Find where the given text appears and provide that cell's center as (X, Y) coordinate. 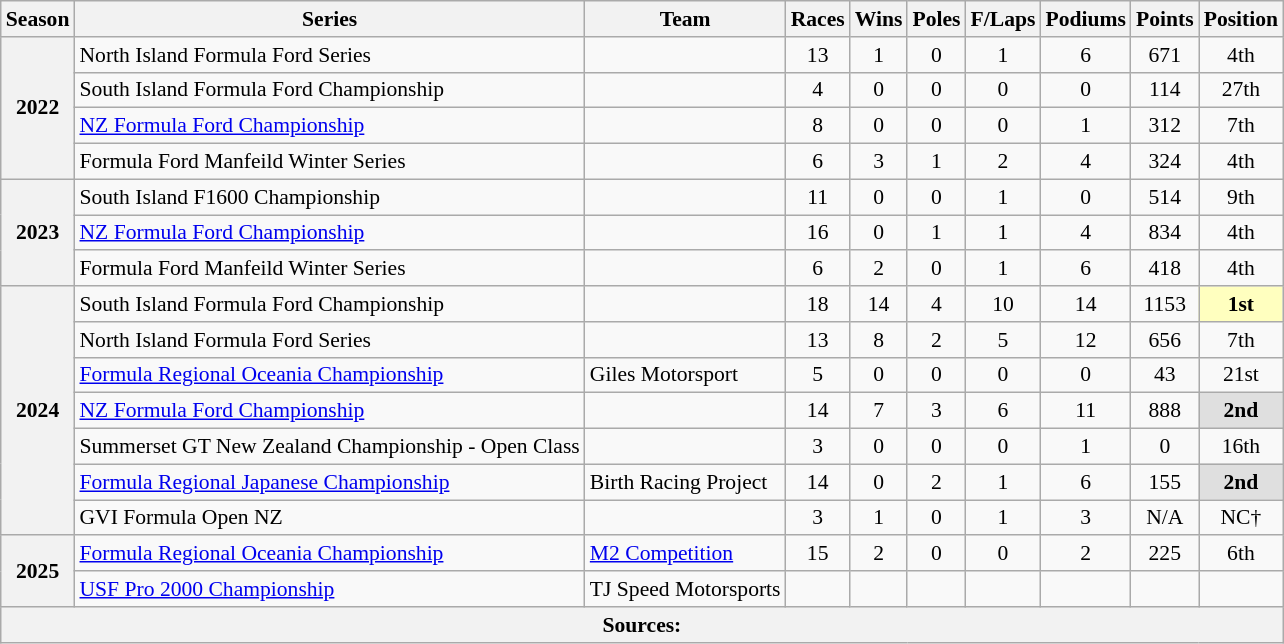
16th (1241, 447)
1153 (1165, 304)
43 (1165, 375)
M2 Competition (686, 554)
6th (1241, 554)
Wins (879, 19)
Team (686, 19)
9th (1241, 197)
1st (1241, 304)
15 (818, 554)
324 (1165, 162)
Series (329, 19)
Races (818, 19)
South Island F1600 Championship (329, 197)
656 (1165, 340)
Season (38, 19)
TJ Speed Motorsports (686, 589)
418 (1165, 269)
21st (1241, 375)
Formula Regional Japanese Championship (329, 482)
155 (1165, 482)
Poles (936, 19)
312 (1165, 126)
10 (1004, 304)
2024 (38, 410)
GVI Formula Open NZ (329, 518)
12 (1086, 340)
2022 (38, 108)
Position (1241, 19)
Sources: (642, 625)
7 (879, 411)
27th (1241, 90)
2023 (38, 232)
225 (1165, 554)
18 (818, 304)
114 (1165, 90)
F/Laps (1004, 19)
Birth Racing Project (686, 482)
16 (818, 233)
834 (1165, 233)
Giles Motorsport (686, 375)
2025 (38, 572)
Podiums (1086, 19)
514 (1165, 197)
Summerset GT New Zealand Championship - Open Class (329, 447)
671 (1165, 55)
Points (1165, 19)
USF Pro 2000 Championship (329, 589)
NC† (1241, 518)
888 (1165, 411)
N/A (1165, 518)
